Extract the (X, Y) coordinate from the center of the cell holding the provided text.  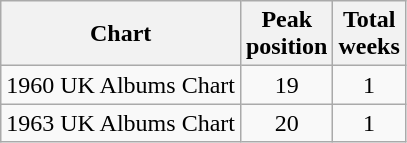
Chart (121, 34)
19 (286, 85)
20 (286, 123)
1963 UK Albums Chart (121, 123)
Peakposition (286, 34)
Totalweeks (369, 34)
1960 UK Albums Chart (121, 85)
